Identify which cell holds the provided text, then report its [x, y] central coordinate. 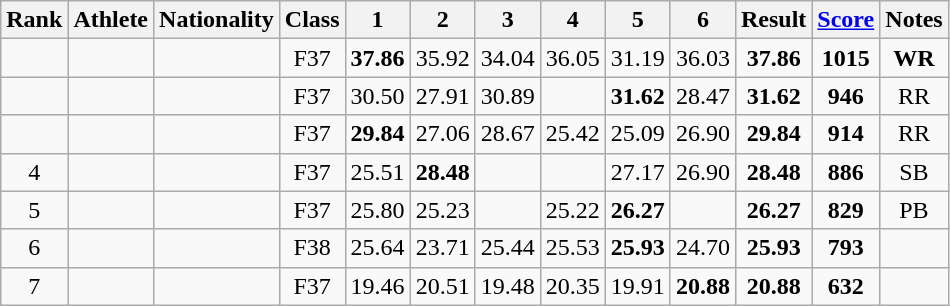
2 [442, 20]
7 [34, 286]
946 [846, 96]
34.04 [508, 58]
PB [914, 210]
F38 [312, 248]
Athlete [111, 20]
Notes [914, 20]
27.06 [442, 134]
25.23 [442, 210]
793 [846, 248]
27.17 [638, 172]
19.48 [508, 286]
20.51 [442, 286]
25.09 [638, 134]
28.47 [702, 96]
632 [846, 286]
1 [378, 20]
30.89 [508, 96]
25.64 [378, 248]
25.80 [378, 210]
914 [846, 134]
24.70 [702, 248]
Score [846, 20]
25.44 [508, 248]
31.19 [638, 58]
19.91 [638, 286]
3 [508, 20]
25.42 [572, 134]
20.35 [572, 286]
Nationality [217, 20]
886 [846, 172]
25.22 [572, 210]
35.92 [442, 58]
36.05 [572, 58]
27.91 [442, 96]
Result [773, 20]
30.50 [378, 96]
25.53 [572, 248]
28.67 [508, 134]
23.71 [442, 248]
829 [846, 210]
SB [914, 172]
19.46 [378, 286]
1015 [846, 58]
WR [914, 58]
36.03 [702, 58]
Rank [34, 20]
25.51 [378, 172]
Class [312, 20]
